For the text-containing cell, return its midpoint in (X, Y) coordinate format. 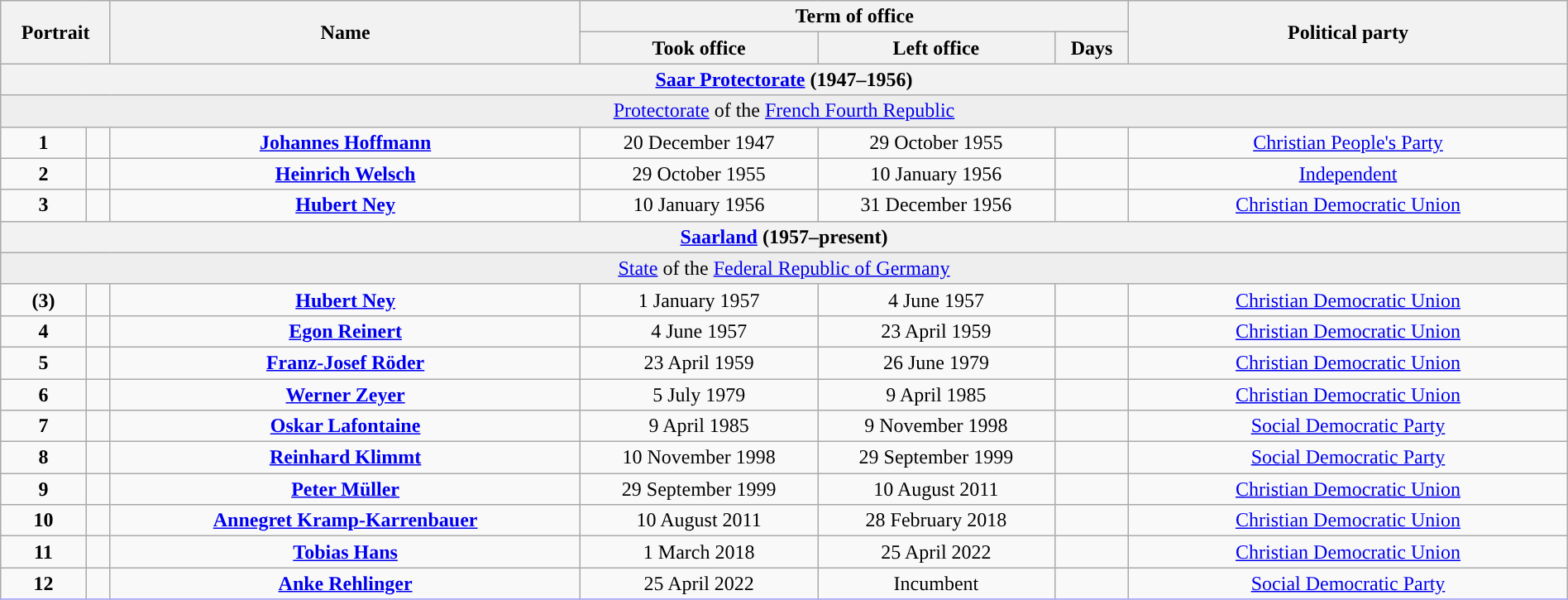
10 November 1998 (700, 458)
1 January 1957 (700, 300)
Franz-Josef Röder (345, 362)
10 (43, 521)
Saar Protectorate (1947–1956) (784, 79)
5 July 1979 (700, 395)
1 March 2018 (700, 552)
11 (43, 552)
Political party (1348, 32)
Christian People's Party (1348, 142)
Days (1092, 48)
4 (43, 331)
Oskar Lafontaine (345, 426)
Anke Rehlinger (345, 583)
26 June 1979 (936, 362)
9 November 1998 (936, 426)
Left office (936, 48)
2 (43, 174)
Protectorate of the French Fourth Republic (784, 111)
12 (43, 583)
Peter Müller (345, 489)
20 December 1947 (700, 142)
31 December 1956 (936, 205)
Portrait (56, 32)
(3) (43, 300)
Term of office (855, 17)
7 (43, 426)
8 (43, 458)
Incumbent (936, 583)
1 (43, 142)
Independent (1348, 174)
Egon Reinert (345, 331)
Heinrich Welsch (345, 174)
Johannes Hoffmann (345, 142)
6 (43, 395)
State of the Federal Republic of Germany (784, 268)
Annegret Kramp-Karrenbauer (345, 521)
Werner Zeyer (345, 395)
3 (43, 205)
Saarland (1957–present) (784, 237)
5 (43, 362)
Took office (700, 48)
9 (43, 489)
Tobias Hans (345, 552)
Reinhard Klimmt (345, 458)
Name (345, 32)
28 February 2018 (936, 521)
